Extract the [x, y] coordinate from the center of the cell holding the provided text.  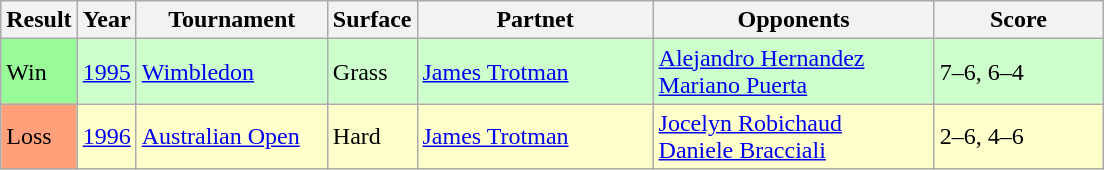
Wimbledon [232, 72]
Hard [372, 136]
Score [1018, 20]
Year [106, 20]
7–6, 6–4 [1018, 72]
2–6, 4–6 [1018, 136]
1995 [106, 72]
Result [39, 20]
Partnet [535, 20]
Alejandro Hernandez Mariano Puerta [794, 72]
Surface [372, 20]
Tournament [232, 20]
Win [39, 72]
Opponents [794, 20]
Loss [39, 136]
Grass [372, 72]
Jocelyn Robichaud Daniele Bracciali [794, 136]
Australian Open [232, 136]
1996 [106, 136]
